Capture the cell that displays the provided text and extract its [x, y] central coordinate. 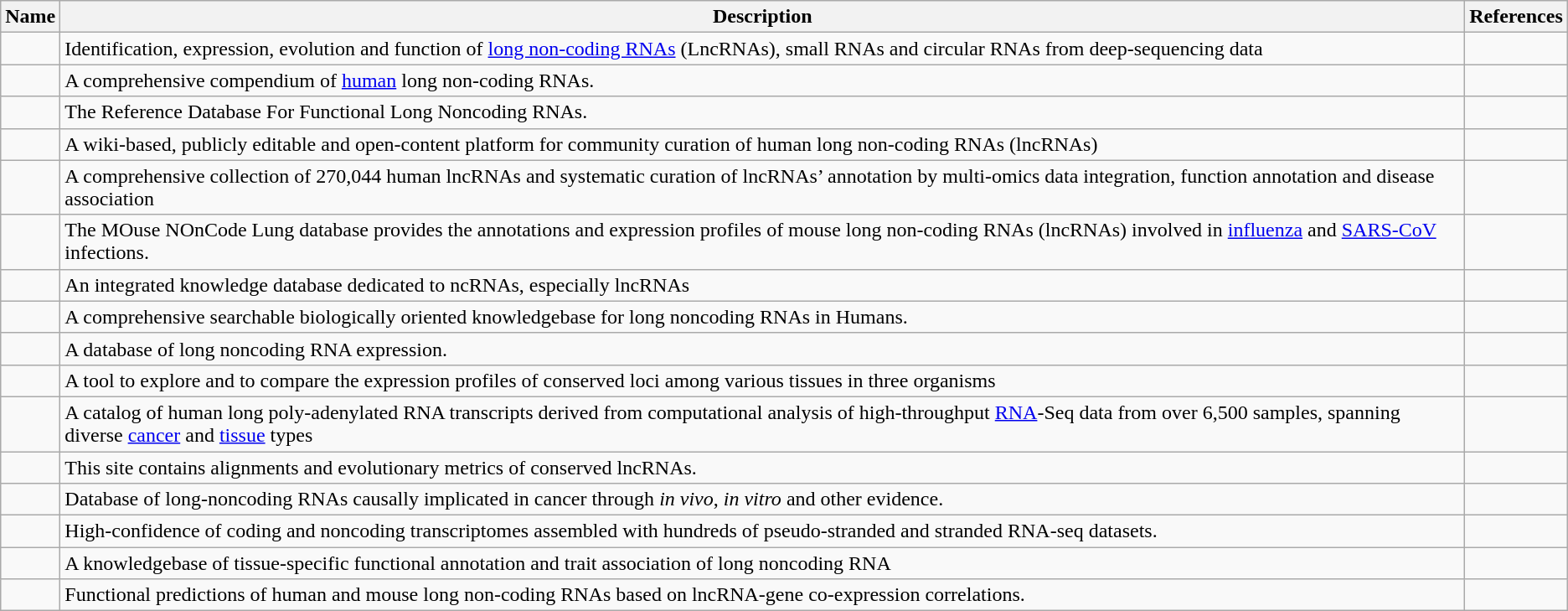
A wiki-based, publicly editable and open-content platform for community curation of human long non-coding RNAs (lncRNAs) [762, 144]
Identification, expression, evolution and function of long non-coding RNAs (LncRNAs), small RNAs and circular RNAs from deep-sequencing data [762, 49]
A tool to explore and to compare the expression profiles of conserved loci among various tissues in three organisms [762, 381]
Description [762, 17]
A comprehensive compendium of human long non-coding RNAs. [762, 80]
A comprehensive searchable biologically oriented knowledgebase for long noncoding RNAs in Humans. [762, 317]
The Reference Database For Functional Long Noncoding RNAs. [762, 112]
References [1516, 17]
Database of long-noncoding RNAs causally implicated in cancer through in vivo, in vitro and other evidence. [762, 500]
Name [30, 17]
An integrated knowledge database dedicated to ncRNAs, especially lncRNAs [762, 285]
A knowledgebase of tissue-specific functional annotation and trait association of long noncoding RNA [762, 563]
High-confidence of coding and noncoding transcriptomes assembled with hundreds of pseudo-stranded and stranded RNA-seq datasets. [762, 531]
A database of long noncoding RNA expression. [762, 349]
Functional predictions of human and mouse long non-coding RNAs based on lncRNA-gene co-expression correlations. [762, 595]
This site contains alignments and evolutionary metrics of conserved lncRNAs. [762, 467]
